Determine the [x, y] coordinate at the center of the cell enclosing the given text.  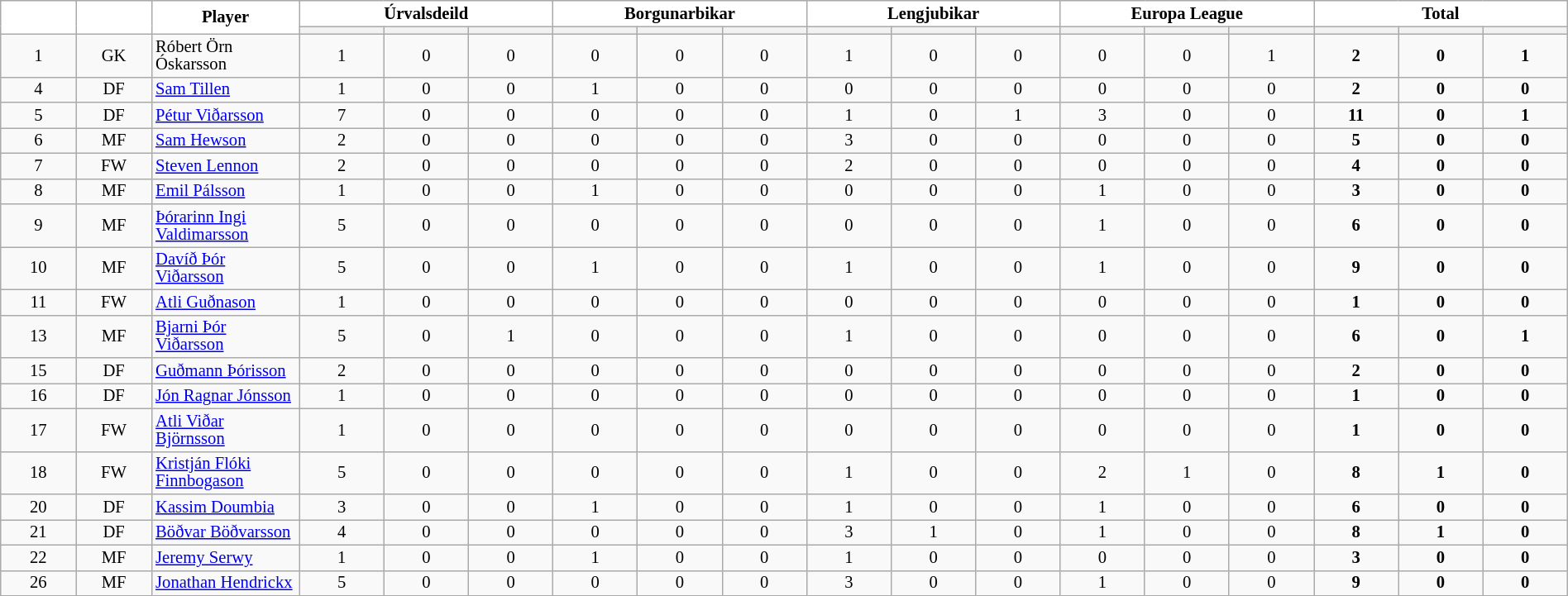
17 [38, 430]
Guðmann Þórisson [225, 370]
Bjarni Þór Viðarsson [225, 336]
20 [38, 508]
26 [38, 584]
Kassim Doumbia [225, 508]
Total [1441, 13]
Sam Hewson [225, 141]
Kristján Flóki Finnbogason [225, 473]
Atli Guðnason [225, 303]
Úrvalsdeild [427, 13]
Europa League [1188, 13]
Atli Viðar Björnsson [225, 430]
15 [38, 370]
13 [38, 336]
22 [38, 557]
Lengjubikar [933, 13]
Steven Lennon [225, 165]
Böðvar Böðvarsson [225, 532]
Sam Tillen [225, 89]
Pétur Viðarsson [225, 116]
16 [38, 395]
Jonathan Hendrickx [225, 584]
Borgunarbikar [680, 13]
Róbert Örn Óskarsson [225, 55]
Þórarinn Ingi Valdimarsson [225, 225]
Player [225, 17]
GK [114, 55]
21 [38, 532]
Jeremy Serwy [225, 557]
Emil Pálsson [225, 192]
Jón Ragnar Jónsson [225, 395]
18 [38, 473]
Davíð Þór Viðarsson [225, 268]
10 [38, 268]
